Extract the (X, Y) coordinate from the center of the cell holding the provided text.  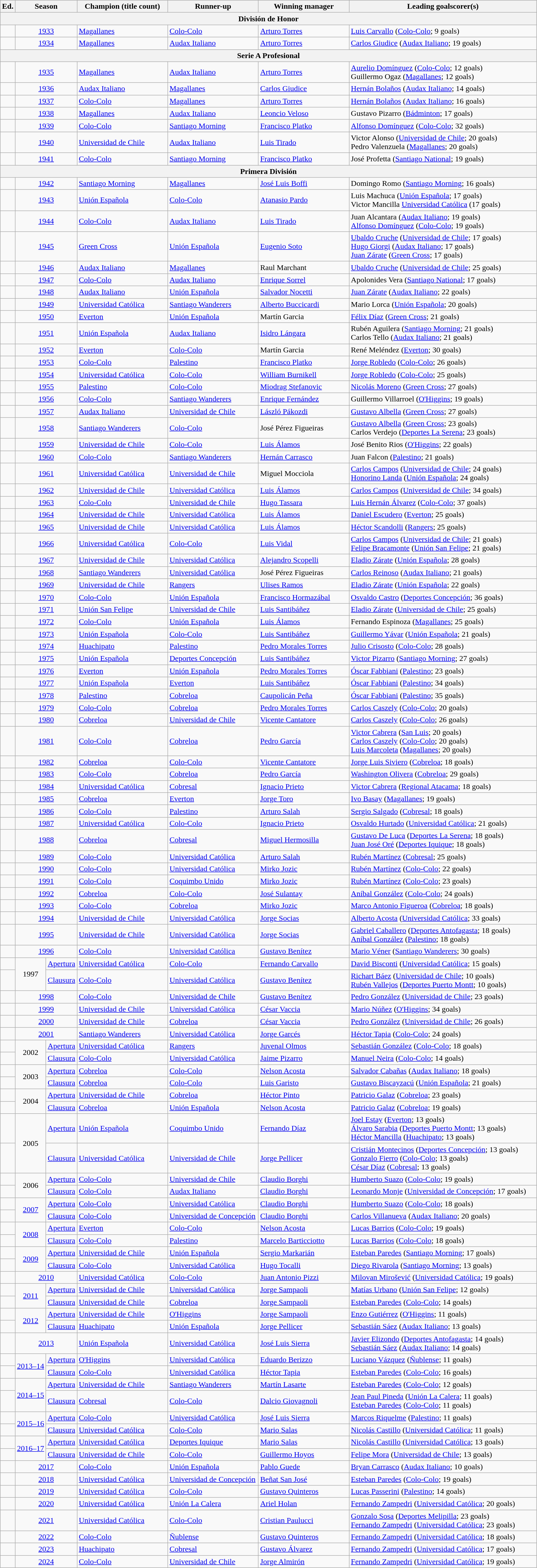
Jorge Toro (304, 799)
Deportes Concepción (213, 659)
2024 (46, 1562)
2016–17 (30, 1448)
Richart Báez (Universidad de Chile; 10 goals) Rubén Vallejos (Deportes Puerto Montt; 10 goals) (443, 980)
Mario Lorca (Unión Española; 20 goals) (443, 304)
2000 (46, 1021)
1943 (46, 200)
Carlos Caszely (Colo-Colo; 26 goals) (443, 720)
1967 (46, 560)
1940 (46, 142)
1935 (46, 72)
2005 (30, 1143)
Gabriel Caballero (Deportes Antofagasta; 18 goals) Aníbal González (Palestino; 18 goals) (443, 935)
Unión La Calera (213, 1503)
Fernando Zampedri (Universidad Católica; 19 goals) (443, 1562)
Jorge Almirón (304, 1562)
2014–15 (30, 1395)
Marco Antonio Figueroa (Cobreloa; 18 goals) (443, 906)
Aurelio Domínguez (Colo-Colo; 12 goals) Guillermo Ogaz (Magallanes; 12 goals) (443, 72)
Victor Cabrera (San Luis; 20 goals) Carlos Caszely (Colo-Colo; 20 goals) Luis Marcoleta (Magallanes; 20 goals) (443, 741)
1998 (46, 997)
1956 (46, 399)
1948 (46, 292)
Óscar Fabbiani (Palestino; 34 goals) (443, 683)
Dalcio Giovagnoli (304, 1401)
1934 (46, 43)
Pedro González (Universidad de Chile; 26 goals) (443, 1021)
Héctor Scandolli (Rangers; 25 goals) (443, 527)
Salvador Cabañas (Audax Italiano; 18 goals) (443, 1070)
Patricio Galaz (Cobreloa; 23 goals) (443, 1095)
Victor Cabrera (Regional Atacama; 18 goals) (443, 786)
Hernán Carrasco (304, 457)
Nicolás Castillo (Universidad Católica; 13 goals) (443, 1442)
1994 (46, 918)
1964 (46, 515)
1962 (46, 490)
Milovan Mirošević (Universidad Católica; 19 goals) (443, 1277)
1954 (46, 374)
Alberto Buccicardi (304, 304)
Gustavo Álvarez (304, 1549)
1982 (46, 762)
1976 (46, 671)
2022 (46, 1537)
Rubén Aguilera (Santiago Morning; 21 goals) Carlos Tello (Audax Italiano; 21 goals) (443, 333)
1988 (46, 840)
1972 (46, 622)
1975 (46, 659)
2017 (46, 1467)
Gonzalo Sosa (Deportes Melipilla; 23 goals) Fernando Zampedri (Universidad Católica; 23 goals) (443, 1520)
Sergio Salgado (Cobresal; 18 goals) (443, 811)
Nicolás Moreno (Green Cross; 27 goals) (443, 387)
1981 (46, 741)
Félix Díaz (Green Cross; 21 goals) (443, 317)
José Benito Rios (O'Higgins; 22 goals) (443, 445)
1996 (46, 951)
1969 (46, 585)
2015–16 (30, 1424)
Enzo Gutiérrez (O'Higgins; 11 goals) (443, 1314)
2019 (46, 1491)
Alfonso Domínguez (Colo-Colo; 32 goals) (443, 126)
Gustavo Pizarro (Bádminton; 17 goals) (443, 113)
Luis Carvallo (Colo-Colo; 9 goals) (443, 31)
Salvador Nocetti (304, 292)
Green Cross (123, 247)
2004 (30, 1101)
1959 (46, 445)
Fernando Zampedri (Universidad Católica; 18 goals) (443, 1537)
División de Honor (268, 19)
Alberto Acosta (Universidad Católica; 33 goals) (443, 918)
René Meléndez (Everton; 30 goals) (443, 350)
Francisco Hormazábal (304, 597)
Rubén Martínez (Colo-Colo; 22 goals) (443, 869)
1974 (46, 646)
Esteban Paredes (Colo-Colo; 14 goals) (443, 1302)
Fernando Carvallo (304, 964)
2006 (30, 1185)
1950 (46, 317)
Luis Hernán Álvarez (Colo-Colo; 37 goals) (443, 502)
Fernando Díaz (304, 1128)
László Pákozdi (304, 411)
Victor Alonso (Universidad de Chile; 20 goals) Pedro Valenzuela (Magallanes; 20 goals) (443, 142)
José Luis Boffi (304, 184)
1983 (46, 774)
Juan Antonio Pizzi (304, 1277)
Matías Urbano (Unión San Felipe; 12 goals) (443, 1290)
David Bisconti (Universidad Católica; 15 goals) (443, 964)
1949 (46, 304)
2011 (30, 1296)
Season (46, 6)
Jorge Garcés (304, 1034)
Champion (title count) (123, 6)
Marcelo Barticciotto (304, 1240)
Leonardo Monje (Universidad de Concepción; 17 goals) (443, 1191)
2003 (30, 1077)
1986 (46, 811)
Runner-up (213, 6)
Manuel Neira (Colo-Colo; 14 goals) (443, 1058)
2021 (46, 1520)
Ivo Basay (Magallanes; 19 goals) (443, 799)
Marcos Riquelme (Palestino; 11 goals) (443, 1418)
Carlos Caszely (Colo-Colo; 20 goals) (443, 708)
Óscar Fabbiani (Palestino; 23 goals) (443, 671)
1987 (46, 823)
Héctor Pinto (304, 1095)
Esteban Paredes (Colo-Colo; 16 goals) (443, 1372)
2013–14 (30, 1366)
1936 (46, 89)
Carlos Campos (Universidad de Chile; 24 goals) Honorino Landa (Unión Española; 24 goals) (443, 474)
1978 (46, 695)
1963 (46, 502)
Deportes Iquique (213, 1442)
Sebastián González (Colo-Colo; 18 goals) (443, 1046)
Fernando Espinoza (Magallanes; 25 goals) (443, 622)
1980 (46, 720)
Eduardo Berizzo (304, 1360)
1965 (46, 527)
1984 (46, 786)
1971 (46, 609)
1993 (46, 906)
Pablo Guede (304, 1467)
Mario Véner (Santiago Wanderers; 30 goals) (443, 951)
Luis Vidal (304, 543)
2009 (30, 1259)
Lucas Barrios (Colo-Colo; 19 goals) (443, 1228)
Jorge Luis Siviero (Cobreloa; 18 goals) (443, 762)
Óscar Fabbiani (Palestino; 35 goals) (443, 695)
Jaime Pizarro (304, 1058)
Gustavo Albella (Green Cross; 27 goals) (443, 411)
2018 (46, 1479)
1960 (46, 457)
Enrique Fernández (304, 399)
Washington Olivera (Cobreloa; 29 goals) (443, 774)
Juan Falcon (Palestino; 21 goals) (443, 457)
2013 (46, 1343)
Eladio Zárate (Universidad de Chile; 25 goals) (443, 609)
Nicolás Castillo (Universidad Católica; 11 goals) (443, 1430)
Caupolicán Peña (304, 695)
Ubaldo Cruche (Universidad de Chile; 17 goals) Hugo Giorgi (Audax Italiano; 17 goals) Juan Zárate (Green Cross; 17 goals) (443, 247)
1953 (46, 362)
Fernando Zampedri (Universidad Católica; 17 goals) (443, 1549)
Raul Marchant (304, 268)
Bryan Carrasco (Audax Italiano; 10 goals) (443, 1467)
2012 (30, 1320)
1955 (46, 387)
Juan Alcantara (Audax Italiano; 19 goals) Alfonso Domínguez (Colo-Colo; 19 goals) (443, 221)
1999 (46, 1009)
1947 (46, 280)
Enrique Sorrel (304, 280)
Juan Zárate (Audax Italiano; 22 goals) (443, 292)
Felipe Mora (Universidad de Chile; 13 goals) (443, 1454)
Gustavo De Luca (Deportes La Serena; 18 goals) Juan José Oré (Deportes Iquique; 18 goals) (443, 840)
Atanasio Pardo (304, 200)
1979 (46, 708)
2008 (30, 1234)
Cristian Paulucci (304, 1520)
2023 (46, 1549)
Carlos Giudice (Audax Italiano; 19 goals) (443, 43)
Jorge Robledo (Colo-Colo; 25 goals) (443, 374)
José Profetta (Santiago National; 19 goals) (443, 159)
Carlos Villanueva (Audax Italiano; 20 goals) (443, 1216)
1939 (46, 126)
2020 (46, 1503)
Luciano Vázquez (Ñublense; 11 goals) (443, 1360)
1991 (46, 881)
Esteban Paredes (Colo-Colo; 12 goals) (443, 1384)
2001 (46, 1034)
1997 (30, 974)
Gustavo Biscayzacú (Unión Española; 21 goals) (443, 1083)
Gustavo Albella (Green Cross; 23 goals) Carlos Verdejo (Deportes La Serena; 23 goals) (443, 428)
Cristián Montecinos (Deportes Concepción; 13 goals) Gonzalo Fierro (Colo-Colo; 13 goals) César Díaz (Cobresal; 13 goals) (443, 1158)
Lucas Barrios (Colo-Colo; 18 goals) (443, 1240)
Sebastián Sáez (Audax Italiano; 13 goals) (443, 1327)
1985 (46, 799)
Hugo Tassara (304, 502)
Rubén Martínez (Cobresal; 25 goals) (443, 857)
2002 (30, 1052)
1968 (46, 572)
1957 (46, 411)
Carlos Campos (Universidad de Chile; 34 goals) (443, 490)
1970 (46, 597)
Serie A Profesional (268, 56)
1937 (46, 101)
Humberto Suazo (Colo-Colo; 18 goals) (443, 1204)
1990 (46, 869)
Javier Elizondo (Deportes Antofagasta; 14 goals) Sebastián Sáez (Audax Italiano; 14 goals) (443, 1343)
1992 (46, 894)
Ulises Ramos (304, 585)
Rubén Martínez (Colo-Colo; 23 goals) (443, 881)
1995 (46, 935)
Lucas Passerini (Palestino; 14 goals) (443, 1491)
Ubaldo Cruche (Universidad de Chile; 25 goals) (443, 268)
1933 (46, 31)
1938 (46, 113)
1966 (46, 543)
Leading goalscorer(s) (443, 6)
1942 (46, 184)
Ñublense (213, 1537)
Mario Núñez (O'Higgins; 34 goals) (443, 1009)
Ed. (8, 6)
Ariel Holan (304, 1503)
1946 (46, 268)
1951 (46, 333)
Hugo Tocalli (304, 1265)
Beñat San José (304, 1479)
Luis Garisto (304, 1083)
Hernán Bolaños (Audax Italiano; 16 goals) (443, 101)
William Burnikell (304, 374)
1945 (46, 247)
Guillermo Villarroel (O'Higgins; 19 goals) (443, 399)
1941 (46, 159)
Eugenio Soto (304, 247)
Primera División (268, 171)
Isidro Lángara (304, 333)
Joel Estay (Everton; 13 goals) Álvaro Sarabia (Deportes Puerto Montt; 13 goals) Héctor Mancilla (Huachipato; 13 goals) (443, 1128)
Osvaldo Castro (Deportes Concepción; 36 goals) (443, 597)
Fernando Zampedri (Universidad Católica; 20 goals) (443, 1503)
1977 (46, 683)
1961 (46, 474)
Juvenal Olmos (304, 1046)
2010 (46, 1277)
Héctor Tapia (304, 1372)
Alejandro Scopelli (304, 560)
Patricio Galaz (Cobreloa; 19 goals) (443, 1108)
1944 (46, 221)
1973 (46, 634)
Miguel Mocciola (304, 474)
Daniel Escudero (Everton; 25 goals) (443, 515)
Domingo Romo (Santiago Morning; 16 goals) (443, 184)
Sergio Markarián (304, 1253)
1952 (46, 350)
Humberto Suazo (Colo-Colo; 19 goals) (443, 1179)
1958 (46, 428)
Diego Rivarola (Santiago Morning; 13 goals) (443, 1265)
Victor Pizarro (Santiago Morning; 27 goals) (443, 659)
José Sulantay (304, 894)
Esteban Paredes (Santiago Morning; 17 goals) (443, 1253)
Leoncio Veloso (304, 113)
Carlos Giudice (304, 89)
Esteban Paredes (Colo-Colo; 19 goals) (443, 1479)
Carlos Reinoso (Audax Italiano; 21 goals) (443, 572)
Eladio Zárate (Unión Española; 22 goals) (443, 585)
1989 (46, 857)
Miodrag Stefanovic (304, 387)
Unión San Felipe (123, 609)
Eladio Zárate (Unión Española; 28 goals) (443, 560)
2007 (30, 1210)
Jorge Robledo (Colo-Colo; 26 goals) (443, 362)
Jean Paul Pineda (Unión La Calera; 11 goals) Esteban Paredes (Colo-Colo; 11 goals) (443, 1401)
Aníbal González (Colo-Colo; 24 goals) (443, 894)
Héctor Tapia (Colo-Colo; 24 goals) (443, 1034)
Luis Machuca (Unión Española; 17 goals) Victor Mancilla Universidad Católica (17 goals) (443, 200)
Pedro González (Universidad de Chile; 23 goals) (443, 997)
Miguel Hermosilla (304, 840)
Winning manager (304, 6)
Osvaldo Hurtado (Universidad Católica; 21 goals) (443, 823)
Apolonides Vera (Santiago National; 17 goals) (443, 280)
Carlos Campos (Universidad de Chile; 21 goals) Felipe Bracamonte (Unión San Felipe; 21 goals) (443, 543)
Martín Lasarte (304, 1384)
Hernán Bolaños (Audax Italiano; 14 goals) (443, 89)
Guillermo Hoyos (304, 1454)
Guillermo Yávar (Unión Española; 21 goals) (443, 634)
Julio Crisosto (Colo-Colo; 28 goals) (443, 646)
